Detect which cell encompasses the target text, then output its [X, Y] center coordinate. 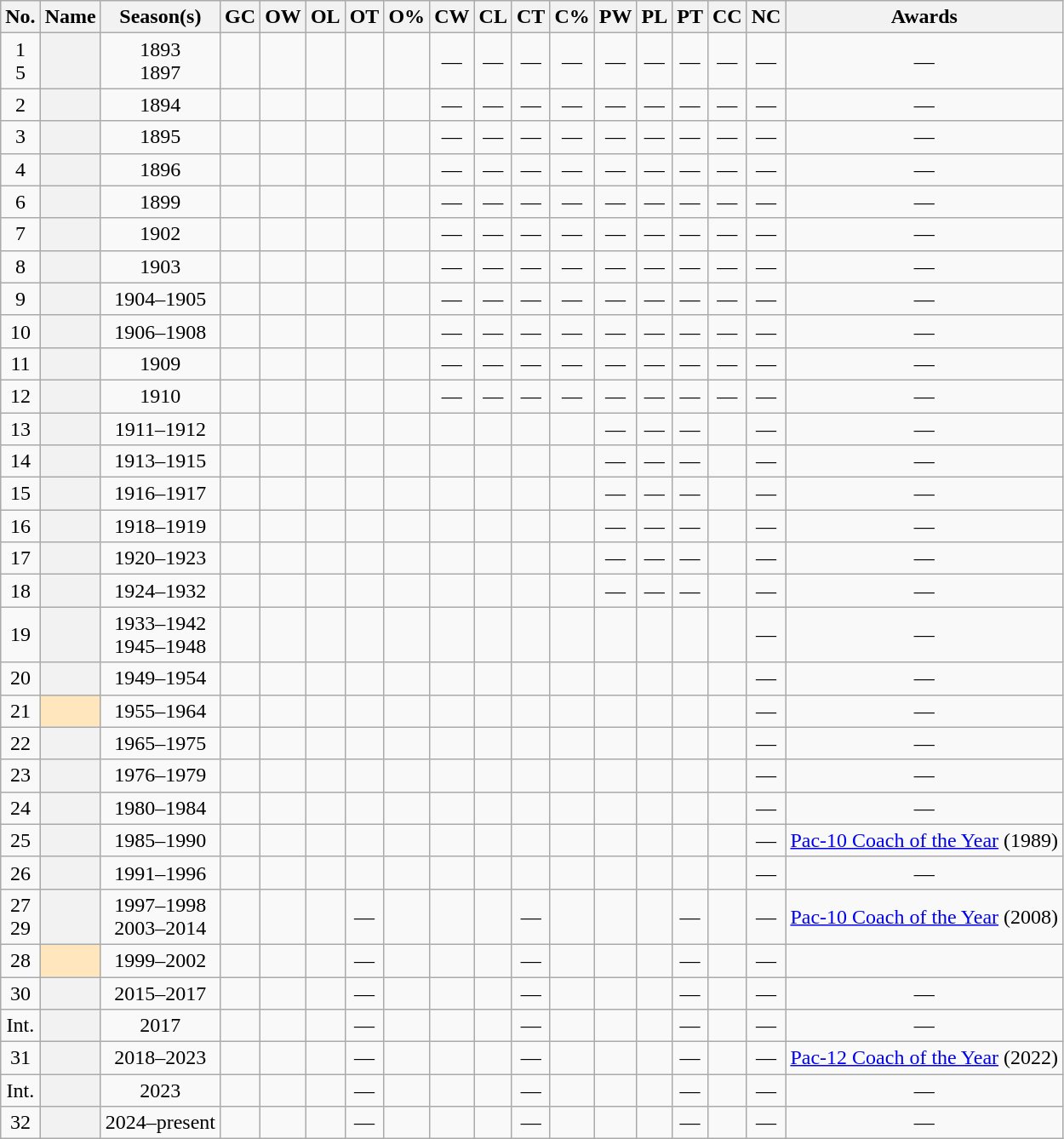
2018–2023 [160, 1058]
1949–1954 [160, 678]
2023 [160, 1090]
31 [20, 1058]
GC [240, 17]
11 [20, 363]
OW [283, 17]
8 [20, 266]
17 [20, 558]
Pac-10 Coach of the Year (2008) [924, 916]
O% [407, 17]
1976–1979 [160, 776]
Pac-12 Coach of the Year (2022) [924, 1058]
7 [20, 234]
C% [572, 17]
NC [766, 17]
4 [20, 169]
Season(s) [160, 17]
25 [20, 840]
16 [20, 526]
2024–present [160, 1123]
1999–2002 [160, 960]
Name [70, 17]
1924–1932 [160, 591]
26 [20, 873]
1980–1984 [160, 808]
PW [615, 17]
1899 [160, 202]
18931897 [160, 61]
24 [20, 808]
23 [20, 776]
21 [20, 711]
13 [20, 428]
1909 [160, 363]
OL [325, 17]
PT [690, 17]
1902 [160, 234]
1904–1905 [160, 299]
CL [493, 17]
CC [727, 17]
18 [20, 591]
19 [20, 635]
2 [20, 105]
OT [364, 17]
1896 [160, 169]
1916–1917 [160, 494]
CT [530, 17]
No. [20, 17]
20 [20, 678]
14 [20, 461]
PL [655, 17]
10 [20, 331]
1920–1923 [160, 558]
1913–1915 [160, 461]
Pac-10 Coach of the Year (1989) [924, 840]
1965–1975 [160, 743]
Awards [924, 17]
2017 [160, 1026]
1918–1919 [160, 526]
2015–2017 [160, 993]
1903 [160, 266]
1906–1908 [160, 331]
1910 [160, 396]
1911–1912 [160, 428]
22 [20, 743]
6 [20, 202]
2729 [20, 916]
CW [452, 17]
28 [20, 960]
12 [20, 396]
1955–1964 [160, 711]
1985–1990 [160, 840]
1894 [160, 105]
32 [20, 1123]
9 [20, 299]
1997–19982003–2014 [160, 916]
1933–19421945–1948 [160, 635]
1895 [160, 137]
30 [20, 993]
3 [20, 137]
1991–1996 [160, 873]
